Pinpoint the cell where the given text exists, returning its (X, Y) midpoint coordinate. 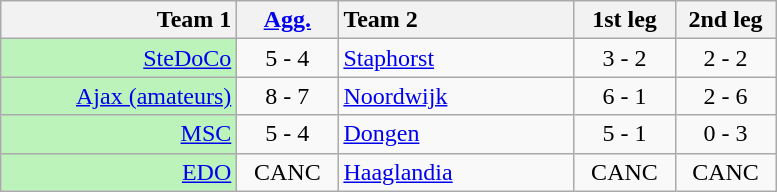
EDO (119, 172)
2 - 2 (726, 58)
3 - 2 (624, 58)
Noordwijk (456, 96)
5 - 1 (624, 134)
2 - 6 (726, 96)
Staphorst (456, 58)
2nd leg (726, 20)
1st leg (624, 20)
Dongen (456, 134)
Ajax (amateurs) (119, 96)
Agg. (288, 20)
0 - 3 (726, 134)
Team 1 (119, 20)
Haaglandia (456, 172)
MSC (119, 134)
6 - 1 (624, 96)
8 - 7 (288, 96)
Team 2 (456, 20)
SteDoCo (119, 58)
